From the cell containing the given text, extract its center point as (x, y) coordinate. 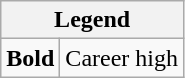
Legend (92, 20)
Career high (122, 58)
Bold (30, 58)
